Pinpoint the cell where the given text exists, returning its [X, Y] midpoint coordinate. 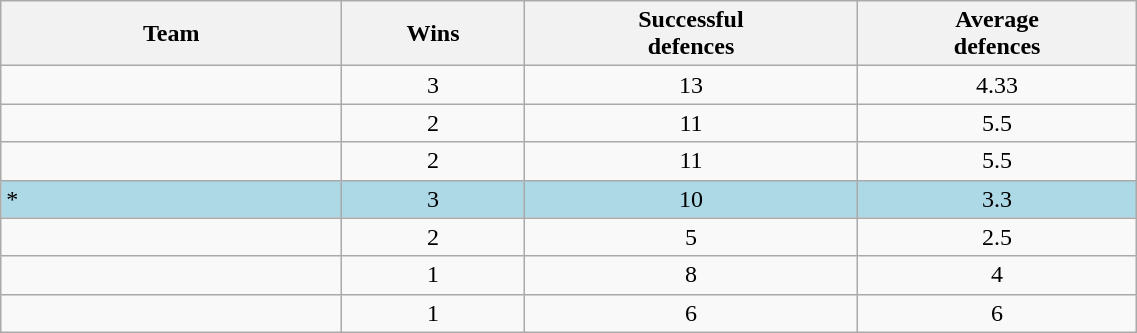
Averagedefences [996, 34]
3.3 [996, 199]
4 [996, 275]
5 [692, 237]
* [172, 199]
Team [172, 34]
10 [692, 199]
Wins [434, 34]
Successfuldefences [692, 34]
8 [692, 275]
13 [692, 85]
4.33 [996, 85]
2.5 [996, 237]
